Scan for the cell matching the given text and deliver its [X, Y] coordinate at center. 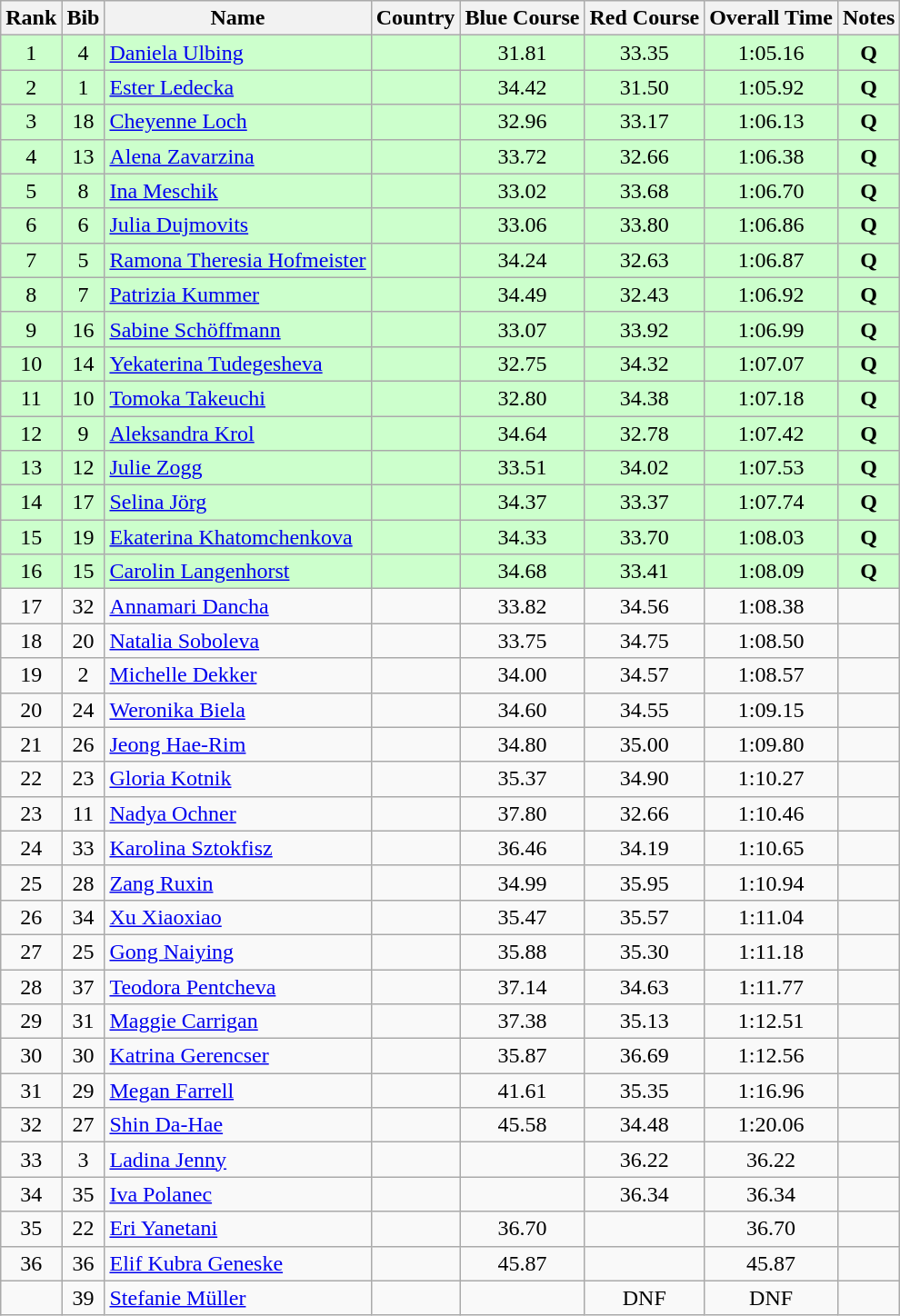
32.80 [522, 398]
1:06.92 [771, 294]
34.24 [522, 260]
35.35 [645, 1091]
Julie Zogg [238, 468]
1:10.65 [771, 848]
1:06.86 [771, 225]
33.07 [522, 329]
Tomoka Takeuchi [238, 398]
1:07.74 [771, 503]
Sabine Schöffmann [238, 329]
34.38 [645, 398]
34.99 [522, 882]
33.17 [645, 122]
Eri Yanetani [238, 1229]
Ladina Jenny [238, 1160]
33.35 [645, 53]
32.78 [645, 434]
34.02 [645, 468]
36.69 [645, 1056]
1:11.04 [771, 917]
1:08.38 [771, 606]
Carolin Langenhorst [238, 572]
Maggie Carrigan [238, 1022]
1:12.51 [771, 1022]
1:06.87 [771, 260]
1:10.27 [771, 779]
1:11.77 [771, 986]
Shin Da-Hae [238, 1125]
33.37 [645, 503]
34.68 [522, 572]
Patrizia Kummer [238, 294]
31.50 [645, 87]
41.61 [522, 1091]
36.46 [522, 848]
1:05.16 [771, 53]
Overall Time [771, 18]
34.63 [645, 986]
Xu Xiaoxiao [238, 917]
33.70 [645, 537]
35.30 [645, 952]
34.75 [645, 641]
Country [415, 18]
1:05.92 [771, 87]
34.00 [522, 675]
33.68 [645, 191]
1:06.99 [771, 329]
37.80 [522, 813]
Stefanie Müller [238, 1298]
32.75 [522, 364]
37.38 [522, 1022]
33.92 [645, 329]
Iva Polanec [238, 1194]
Megan Farrell [238, 1091]
34.55 [645, 710]
34.48 [645, 1125]
34.33 [522, 537]
Jeong Hae-Rim [238, 744]
31.81 [522, 53]
Michelle Dekker [238, 675]
1:06.13 [771, 122]
1:10.46 [771, 813]
Elif Kubra Geneske [238, 1263]
Name [238, 18]
33.80 [645, 225]
1:07.42 [771, 434]
21 [31, 744]
1:08.57 [771, 675]
33.75 [522, 641]
34.57 [645, 675]
Red Course [645, 18]
1:07.53 [771, 468]
35.00 [645, 744]
32.96 [522, 122]
1:06.38 [771, 156]
32.63 [645, 260]
37.14 [522, 986]
Teodora Pentcheva [238, 986]
34.32 [645, 364]
1:08.09 [771, 572]
1:10.94 [771, 882]
Julia Dujmovits [238, 225]
1:16.96 [771, 1091]
35.95 [645, 882]
Yekaterina Tudegesheva [238, 364]
34.37 [522, 503]
39 [84, 1298]
1:07.07 [771, 364]
32.43 [645, 294]
Ester Ledecka [238, 87]
34.90 [645, 779]
34.49 [522, 294]
Daniela Ulbing [238, 53]
34.80 [522, 744]
Notes [868, 18]
1:08.50 [771, 641]
Weronika Biela [238, 710]
Katrina Gerencser [238, 1056]
Nadya Ochner [238, 813]
Natalia Soboleva [238, 641]
34.64 [522, 434]
Selina Jörg [238, 503]
34.19 [645, 848]
Gloria Kotnik [238, 779]
Alena Zavarzina [238, 156]
45.58 [522, 1125]
1:06.70 [771, 191]
35.57 [645, 917]
35.88 [522, 952]
Bib [84, 18]
35.87 [522, 1056]
1:09.80 [771, 744]
Zang Ruxin [238, 882]
1:12.56 [771, 1056]
37 [84, 986]
35.13 [645, 1022]
Ekaterina Khatomchenkova [238, 537]
Karolina Sztokfisz [238, 848]
35.47 [522, 917]
Cheyenne Loch [238, 122]
1:08.03 [771, 537]
33.06 [522, 225]
35.37 [522, 779]
1:20.06 [771, 1125]
Gong Naiying [238, 952]
33.72 [522, 156]
1:11.18 [771, 952]
33.82 [522, 606]
33.02 [522, 191]
Ina Meschik [238, 191]
Rank [31, 18]
Aleksandra Krol [238, 434]
Blue Course [522, 18]
34.56 [645, 606]
1:09.15 [771, 710]
33.41 [645, 572]
34.42 [522, 87]
Annamari Dancha [238, 606]
33.51 [522, 468]
34.60 [522, 710]
1:07.18 [771, 398]
Ramona Theresia Hofmeister [238, 260]
